Scan for the cell matching the given text and deliver its [X, Y] coordinate at center. 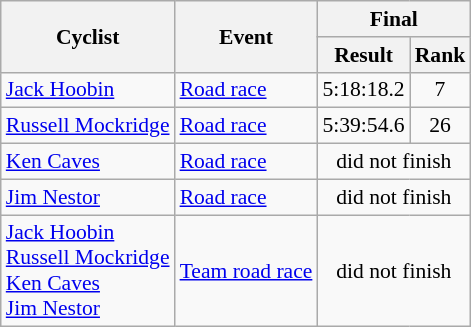
Team road race [246, 271]
5:39:54.6 [363, 126]
Final [394, 19]
Jack Hoobin Russell Mockridge Ken Caves Jim Nestor [88, 271]
26 [440, 126]
Event [246, 36]
Russell Mockridge [88, 126]
Ken Caves [88, 162]
5:18:18.2 [363, 90]
Result [363, 55]
7 [440, 90]
Jim Nestor [88, 197]
Rank [440, 55]
Cyclist [88, 36]
Jack Hoobin [88, 90]
